Extract the [X, Y] coordinate from the center of the cell holding the provided text.  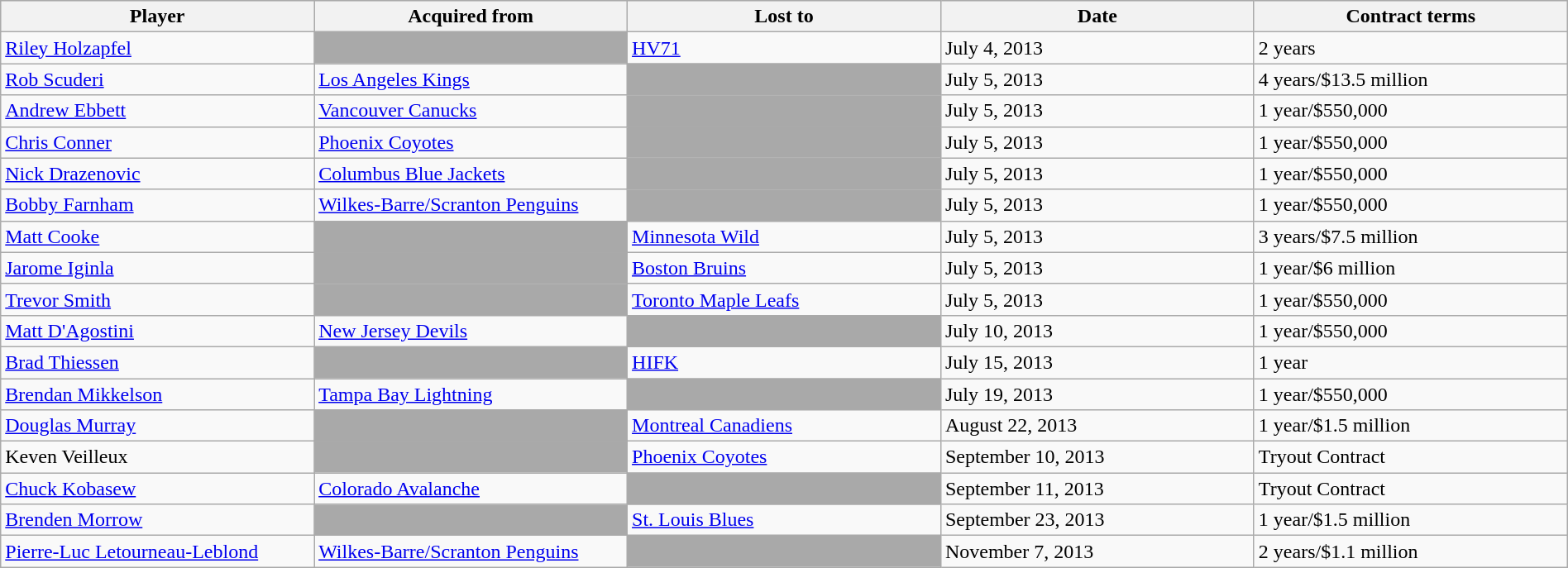
August 22, 2013 [1097, 426]
HIFK [784, 362]
Contract terms [1411, 17]
2 years [1411, 48]
3 years/$7.5 million [1411, 236]
Brenden Morrow [157, 520]
Rob Scuderi [157, 79]
HV71 [784, 48]
July 4, 2013 [1097, 48]
Keven Veilleux [157, 457]
Chuck Kobasew [157, 489]
Nick Drazenovic [157, 174]
Douglas Murray [157, 426]
Minnesota Wild [784, 236]
Jarome Iginla [157, 268]
Bobby Farnham [157, 205]
Montreal Canadiens [784, 426]
Pierre-Luc Letourneau-Leblond [157, 551]
Date [1097, 17]
4 years/$13.5 million [1411, 79]
Riley Holzapfel [157, 48]
2 years/$1.1 million [1411, 551]
Acquired from [471, 17]
Andrew Ebbett [157, 111]
Matt D'Agostini [157, 331]
Toronto Maple Leafs [784, 299]
Los Angeles Kings [471, 79]
Vancouver Canucks [471, 111]
Trevor Smith [157, 299]
Matt Cooke [157, 236]
Brendan Mikkelson [157, 394]
July 15, 2013 [1097, 362]
July 19, 2013 [1097, 394]
Columbus Blue Jackets [471, 174]
Lost to [784, 17]
Tampa Bay Lightning [471, 394]
Chris Conner [157, 142]
September 11, 2013 [1097, 489]
November 7, 2013 [1097, 551]
1 year [1411, 362]
Player [157, 17]
New Jersey Devils [471, 331]
September 10, 2013 [1097, 457]
July 10, 2013 [1097, 331]
Brad Thiessen [157, 362]
Boston Bruins [784, 268]
September 23, 2013 [1097, 520]
St. Louis Blues [784, 520]
1 year/$6 million [1411, 268]
Colorado Avalanche [471, 489]
